Return the (x, y) coordinate for the center point of the cell that contains the specified text.  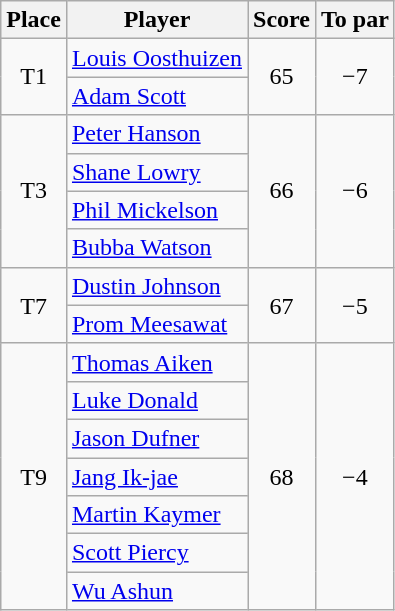
Dustin Johnson (156, 286)
−5 (354, 305)
Martin Kaymer (156, 515)
Jason Dufner (156, 438)
−4 (354, 476)
66 (282, 191)
Phil Mickelson (156, 210)
−7 (354, 77)
Prom Meesawat (156, 324)
Thomas Aiken (156, 362)
T9 (34, 476)
Scott Piercy (156, 553)
−6 (354, 191)
Place (34, 20)
Luke Donald (156, 400)
65 (282, 77)
T3 (34, 191)
Jang Ik-jae (156, 477)
Player (156, 20)
Bubba Watson (156, 248)
Score (282, 20)
T1 (34, 77)
T7 (34, 305)
67 (282, 305)
Peter Hanson (156, 134)
Adam Scott (156, 96)
Shane Lowry (156, 172)
Louis Oosthuizen (156, 58)
68 (282, 476)
To par (354, 20)
Wu Ashun (156, 591)
